Locate the cell with the specified text and output its [X, Y] center coordinate. 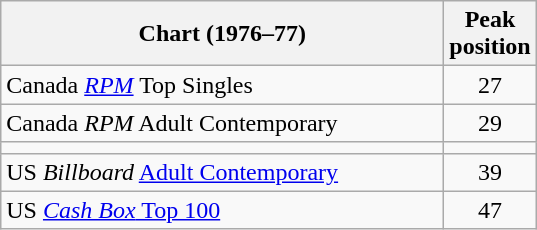
Canada RPM Adult Contemporary [222, 123]
47 [490, 210]
US Cash Box Top 100 [222, 210]
39 [490, 172]
US Billboard Adult Contemporary [222, 172]
Canada RPM Top Singles [222, 85]
Peakposition [490, 34]
Chart (1976–77) [222, 34]
29 [490, 123]
27 [490, 85]
